Search for the cell housing the specified text and yield its (x, y) center coordinate. 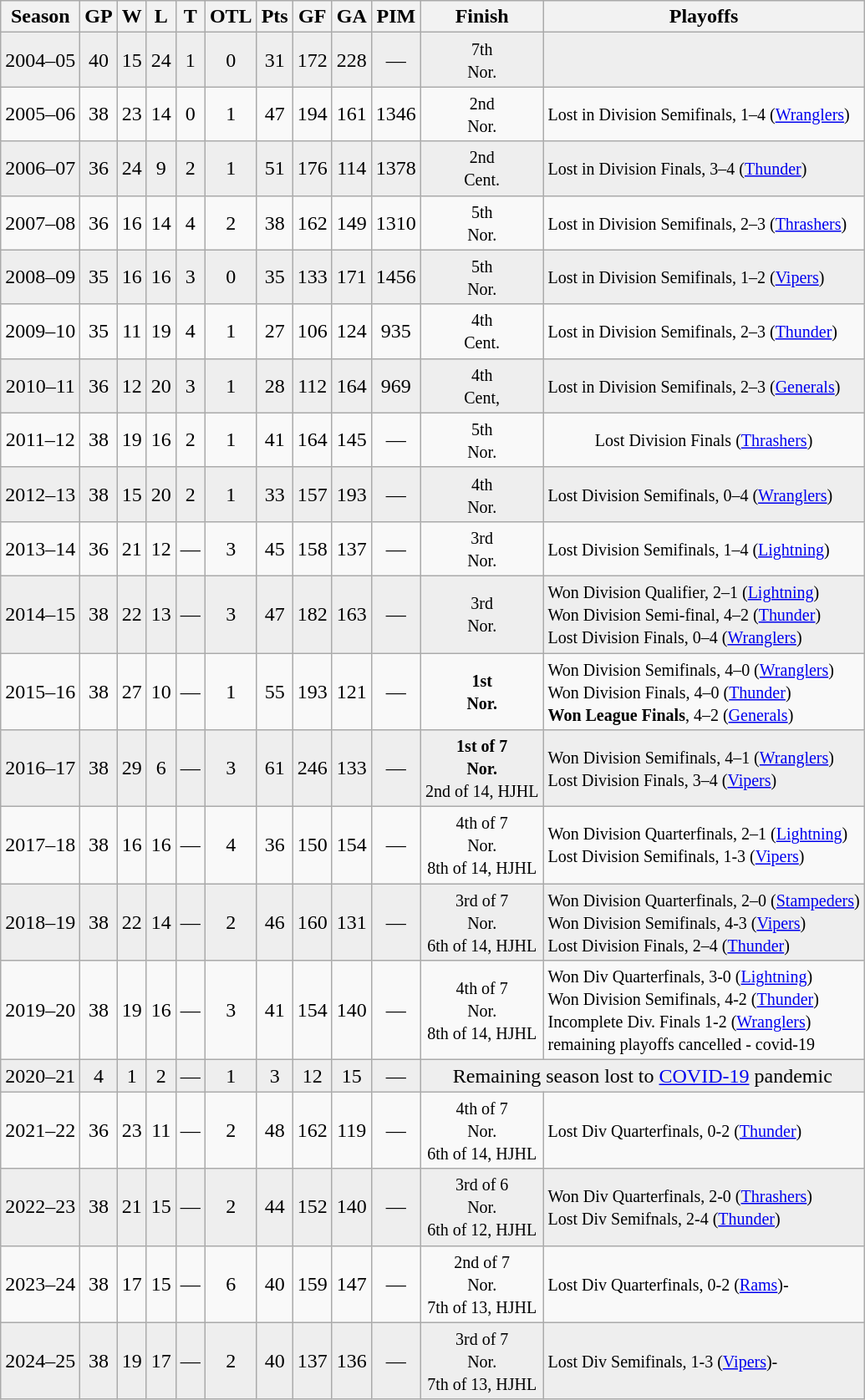
28 (274, 386)
1st of 7 Nor.2nd of 14, HJHL (481, 768)
2004–05 (40, 60)
Lost Div Quarterfinals, 0-2 (Thunder) (704, 1130)
Lost in Division Semifinals, 2–3 (Thrashers) (704, 222)
55 (274, 692)
44 (274, 1207)
Finish (481, 17)
2022–23 (40, 1207)
2019–20 (40, 1011)
2nd Nor. (481, 114)
Lost Division Finals (Thrashers) (704, 439)
124 (351, 331)
157 (313, 495)
2021–22 (40, 1130)
159 (313, 1284)
7th Nor. (481, 60)
147 (351, 1284)
Season (40, 17)
9 (160, 169)
Lost in Division Semifinals, 2–3 (Thunder) (704, 331)
2015–16 (40, 692)
Lost Div Quarterfinals, 0-2 (Rams)- (704, 1284)
969 (396, 386)
Lost Division Semifinals, 0–4 (Wranglers) (704, 495)
Remaining season lost to COVID-19 pandemic (642, 1076)
2016–17 (40, 768)
3rd of 7 Nor.6th of 14, HJHL (481, 922)
10 (160, 692)
Lost in Division Semifinals, 2–3 (Generals) (704, 386)
2007–08 (40, 222)
31 (274, 60)
1310 (396, 222)
Lost in Division Finals, 3–4 (Thunder) (704, 169)
171 (351, 277)
246 (313, 768)
Lost Div Semifinals, 1-3 (Vipers)- (704, 1361)
Lost in Division Semifinals, 1–2 (Vipers) (704, 277)
Won Division Quarterfinals, 2–0 (Stampeders)Won Division Semifinals, 4-3 (Vipers)Lost Division Finals, 2–4 (Thunder) (704, 922)
158 (313, 548)
131 (351, 922)
2009–10 (40, 331)
2nd of 7 Nor.7th of 13, HJHL (481, 1284)
106 (313, 331)
2024–25 (40, 1361)
160 (313, 922)
2nd Cent. (481, 169)
Won Division Semifinals, 4–0 (Wranglers) Won Division Finals, 4–0 (Thunder)Won League Finals, 4–2 (Generals) (704, 692)
Pts (274, 17)
45 (274, 548)
33 (274, 495)
61 (274, 768)
T (191, 17)
Won Division Semifinals, 4–1 (Wranglers)Lost Division Finals, 3–4 (Vipers) (704, 768)
2005–06 (40, 114)
145 (351, 439)
2023–24 (40, 1284)
51 (274, 169)
48 (274, 1130)
2010–11 (40, 386)
150 (313, 845)
W (132, 17)
194 (313, 114)
Playoffs (704, 17)
4th of 7 Nor.6th of 14, HJHL (481, 1130)
3rd of 7 Nor.7th of 13, HJHL (481, 1361)
4th Nor. (481, 495)
GA (351, 17)
29 (132, 768)
2017–18 (40, 845)
Lost Division Semifinals, 1–4 (Lightning) (704, 548)
935 (396, 331)
4th Cent. (481, 331)
2006–07 (40, 169)
1st Nor. (481, 692)
3rd of 6 Nor.6th of 12, HJHL (481, 1207)
2008–09 (40, 277)
114 (351, 169)
2013–14 (40, 548)
2020–21 (40, 1076)
4th Cent, (481, 386)
46 (274, 922)
176 (313, 169)
PIM (396, 17)
149 (351, 222)
2012–13 (40, 495)
2011–12 (40, 439)
136 (351, 1361)
OTL (231, 17)
13 (160, 614)
Lost in Division Semifinals, 1–4 (Wranglers) (704, 114)
L (160, 17)
163 (351, 614)
161 (351, 114)
Won Division Qualifier, 2–1 (Lightning)Won Division Semi-final, 4–2 (Thunder)Lost Division Finals, 0–4 (Wranglers) (704, 614)
Won Division Quarterfinals, 2–1 (Lightning)Lost Division Semifinals, 1-3 (Vipers) (704, 845)
GF (313, 17)
172 (313, 60)
228 (351, 60)
2014–15 (40, 614)
Won Div Quarterfinals, 2-0 (Thrashers)Lost Div Semifnals, 2-4 (Thunder) (704, 1207)
1378 (396, 169)
2018–19 (40, 922)
GP (99, 17)
1346 (396, 114)
182 (313, 614)
119 (351, 1130)
121 (351, 692)
152 (313, 1207)
1456 (396, 277)
112 (313, 386)
